Pinpoint the cell where the given text exists, returning its (X, Y) midpoint coordinate. 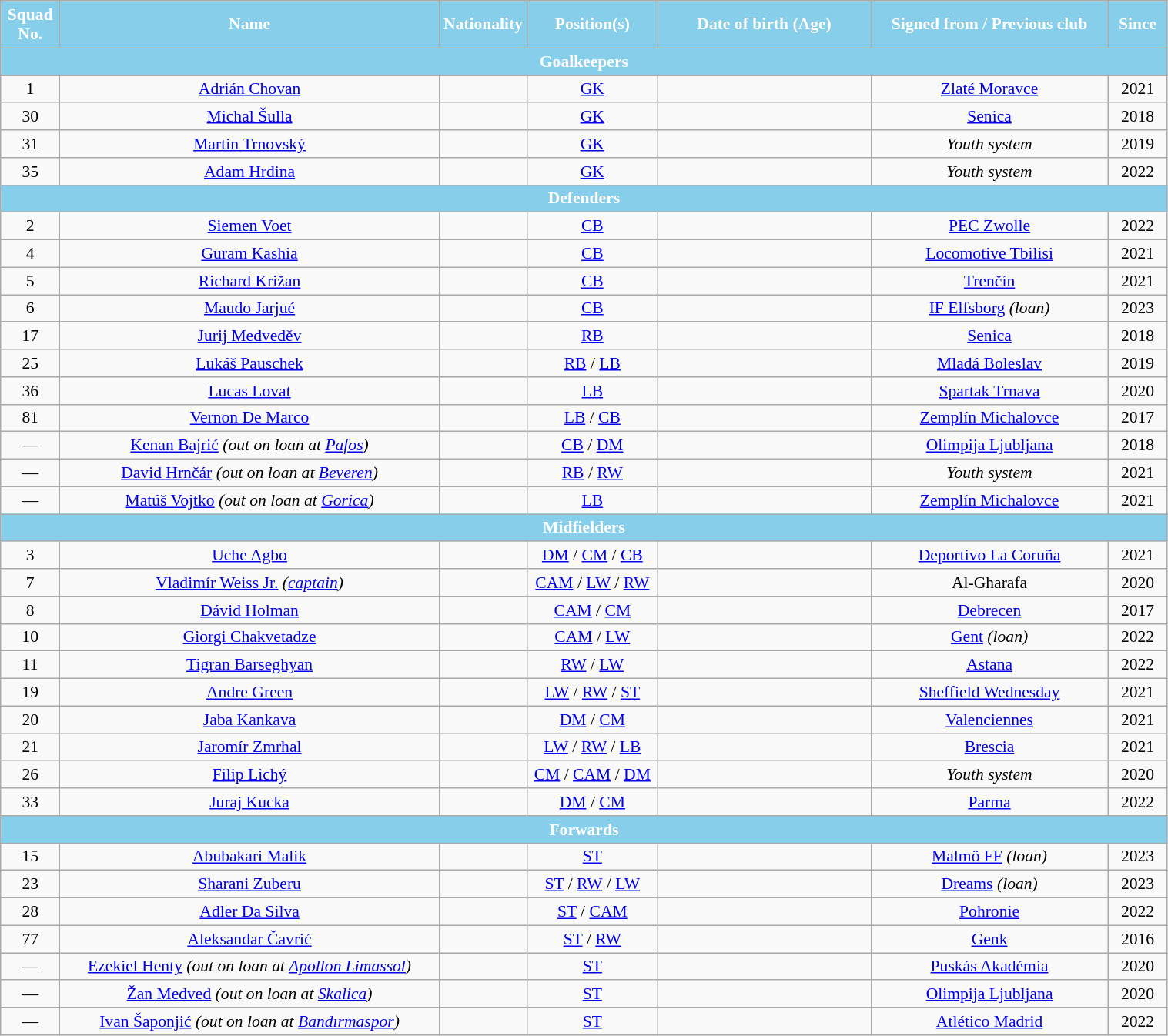
Martin Trnovský (249, 144)
PEC Zwolle (989, 226)
17 (31, 336)
77 (31, 939)
Gent (loan) (989, 637)
RB / LB (593, 363)
7 (31, 583)
CB / DM (593, 446)
Spartak Trnava (989, 391)
IF Elfsborg (loan) (989, 309)
RB (593, 336)
Midfielders (584, 528)
8 (31, 610)
Nationality (483, 25)
CM / CAM / DM (593, 775)
2 (31, 226)
Andre Green (249, 693)
Adam Hrdina (249, 172)
21 (31, 747)
Lucas Lovat (249, 391)
4 (31, 254)
Siemen Voet (249, 226)
Valenciennes (989, 720)
28 (31, 912)
19 (31, 693)
Zlaté Moravce (989, 89)
Matúš Vojtko (out on loan at Gorica) (249, 500)
Aleksandar Čavrić (249, 939)
2016 (1138, 939)
Lukáš Pauschek (249, 363)
Filip Lichý (249, 775)
ST / RW (593, 939)
Michal Šulla (249, 117)
11 (31, 665)
Since (1138, 25)
Jaba Kankava (249, 720)
30 (31, 117)
CAM / CM (593, 610)
Trenčín (989, 281)
Tigran Barseghyan (249, 665)
Vernon De Marco (249, 418)
Puskás Akadémia (989, 967)
Abubakari Malik (249, 857)
Debrecen (989, 610)
Forwards (584, 830)
Locomotive Tbilisi (989, 254)
35 (31, 172)
Uche Agbo (249, 556)
Ivan Šaponjić (out on loan at Bandırmaspor) (249, 1021)
Position(s) (593, 25)
Ezekiel Henty (out on loan at Apollon Limassol) (249, 967)
36 (31, 391)
LB / CB (593, 418)
Giorgi Chakvetadze (249, 637)
Dávid Holman (249, 610)
RB / RW (593, 473)
Jurij Medveděv (249, 336)
Deportivo La Coruña (989, 556)
Dreams (loan) (989, 884)
1 (31, 89)
CAM / LW / RW (593, 583)
Brescia (989, 747)
Atlético Madrid (989, 1021)
10 (31, 637)
LW / RW / LB (593, 747)
RW / LW (593, 665)
Adler Da Silva (249, 912)
Al-Gharafa (989, 583)
81 (31, 418)
Astana (989, 665)
Richard Križan (249, 281)
LW / RW / ST (593, 693)
Juraj Kucka (249, 802)
Sharani Zuberu (249, 884)
Vladimír Weiss Jr. (captain) (249, 583)
Date of birth (Age) (764, 25)
CAM / LW (593, 637)
20 (31, 720)
25 (31, 363)
33 (31, 802)
Malmö FF (loan) (989, 857)
Jaromír Zmrhal (249, 747)
Parma (989, 802)
Squad No. (31, 25)
Adrián Chovan (249, 89)
23 (31, 884)
Goalkeepers (584, 62)
Kenan Bajrić (out on loan at Pafos) (249, 446)
DM / CM / CB (593, 556)
Žan Medved (out on loan at Skalica) (249, 994)
5 (31, 281)
31 (31, 144)
15 (31, 857)
Pohronie (989, 912)
Guram Kashia (249, 254)
Maudo Jarjué (249, 309)
Name (249, 25)
6 (31, 309)
3 (31, 556)
Genk (989, 939)
Signed from / Previous club (989, 25)
Sheffield Wednesday (989, 693)
David Hrnčár (out on loan at Beveren) (249, 473)
Defenders (584, 199)
ST / RW / LW (593, 884)
ST / CAM (593, 912)
Mladá Boleslav (989, 363)
26 (31, 775)
